Return the (x, y) coordinate for the center point of the cell that contains the specified text.  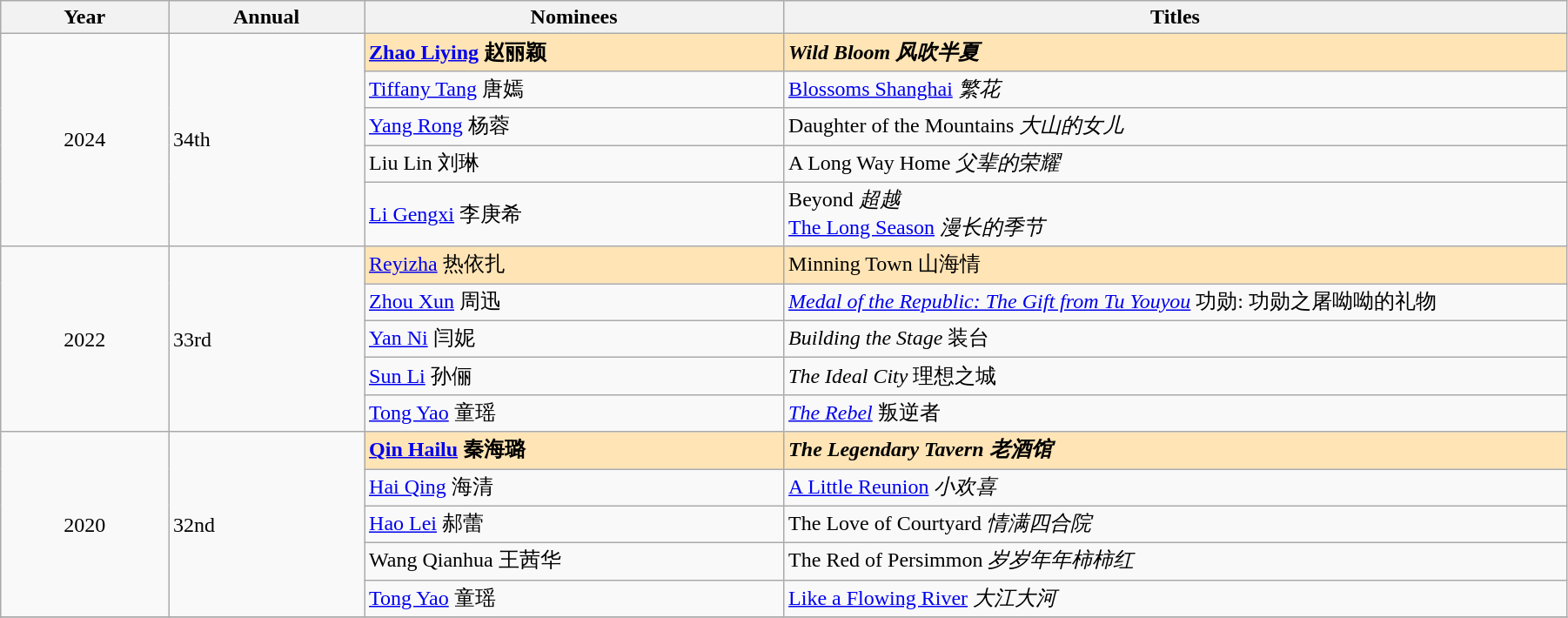
The Red of Persimmon 岁岁年年柿柿红 (1176, 562)
Liu Lin 刘琳 (574, 164)
32nd (266, 524)
Li Gengxi 李庚希 (574, 214)
Yang Rong 杨蓉 (574, 127)
33rd (266, 339)
34th (266, 140)
Yan Ni 闫妮 (574, 339)
Annual (266, 17)
Daughter of the Mountains 大山的女儿 (1176, 127)
Beyond 超越 The Long Season 漫长的季节 (1176, 214)
The Rebel 叛逆者 (1176, 413)
Qin Hailu 秦海璐 (574, 451)
2024 (85, 140)
The Ideal City 理想之城 (1176, 376)
The Legendary Tavern 老酒馆 (1176, 451)
A Little Reunion 小欢喜 (1176, 487)
Blossoms Shanghai 繁花 (1176, 89)
Nominees (574, 17)
Like a Flowing River 大江大河 (1176, 599)
Building the Stage 装台 (1176, 339)
Zhao Liying 赵丽颖 (574, 52)
A Long Way Home 父辈的荣耀 (1176, 164)
Hai Qing 海清 (574, 487)
Titles (1176, 17)
Wang Qianhua 王茜华 (574, 562)
2020 (85, 524)
Tiffany Tang 唐嫣 (574, 89)
Sun Li 孙俪 (574, 376)
Zhou Xun 周迅 (574, 303)
Year (85, 17)
Reyizha 热依扎 (574, 265)
Minning Town 山海情 (1176, 265)
Medal of the Republic: The Gift from Tu Youyou 功勋: 功勋之屠呦呦的礼物 (1176, 303)
The Love of Courtyard 情满四合院 (1176, 524)
2022 (85, 339)
Hao Lei 郝蕾 (574, 524)
Wild Bloom 风吹半夏 (1176, 52)
